Locate the cell with the specified text and output its [X, Y] center coordinate. 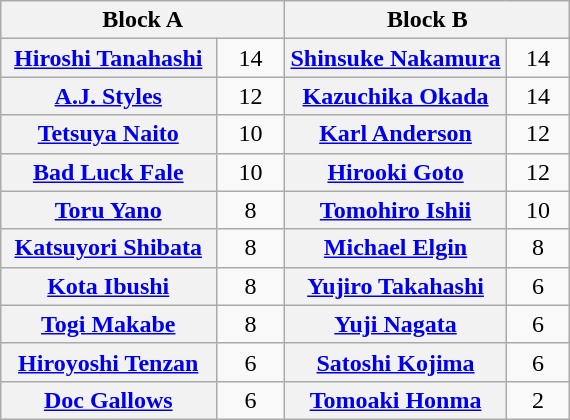
Kota Ibushi [108, 286]
Toru Yano [108, 210]
Yuji Nagata [396, 324]
Hiroshi Tanahashi [108, 58]
Doc Gallows [108, 400]
Shinsuke Nakamura [396, 58]
Block B [428, 20]
2 [538, 400]
Kazuchika Okada [396, 96]
Katsuyori Shibata [108, 248]
Togi Makabe [108, 324]
Block A [142, 20]
Bad Luck Fale [108, 172]
Tomohiro Ishii [396, 210]
Yujiro Takahashi [396, 286]
Hiroyoshi Tenzan [108, 362]
Hirooki Goto [396, 172]
Michael Elgin [396, 248]
Satoshi Kojima [396, 362]
A.J. Styles [108, 96]
Karl Anderson [396, 134]
Tetsuya Naito [108, 134]
Tomoaki Honma [396, 400]
